Determine the [X, Y] coordinate at the center of the cell enclosing the given text.  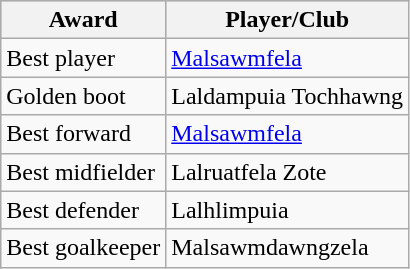
Best forward [84, 134]
Best midfielder [84, 172]
Laldampuia Tochhawng [288, 96]
Best goalkeeper [84, 248]
Award [84, 20]
Lalhlimpuia [288, 210]
Malsawmdawngzela [288, 248]
Best defender [84, 210]
Golden boot [84, 96]
Best player [84, 58]
Player/Club [288, 20]
Lalruatfela Zote [288, 172]
